Extract the (x, y) coordinate from the center of the cell holding the provided text.  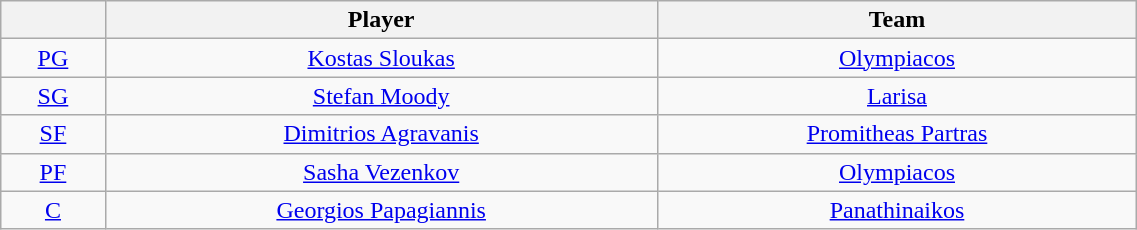
Dimitrios Agravanis (381, 134)
Promitheas Partras (897, 134)
Panathinaikos (897, 210)
Sasha Vezenkov (381, 172)
PG (53, 58)
Kostas Sloukas (381, 58)
PF (53, 172)
SG (53, 96)
Larisa (897, 96)
Stefan Moody (381, 96)
C (53, 210)
Player (381, 20)
Georgios Papagiannis (381, 210)
Team (897, 20)
SF (53, 134)
